Detect which cell encompasses the target text, then output its [x, y] center coordinate. 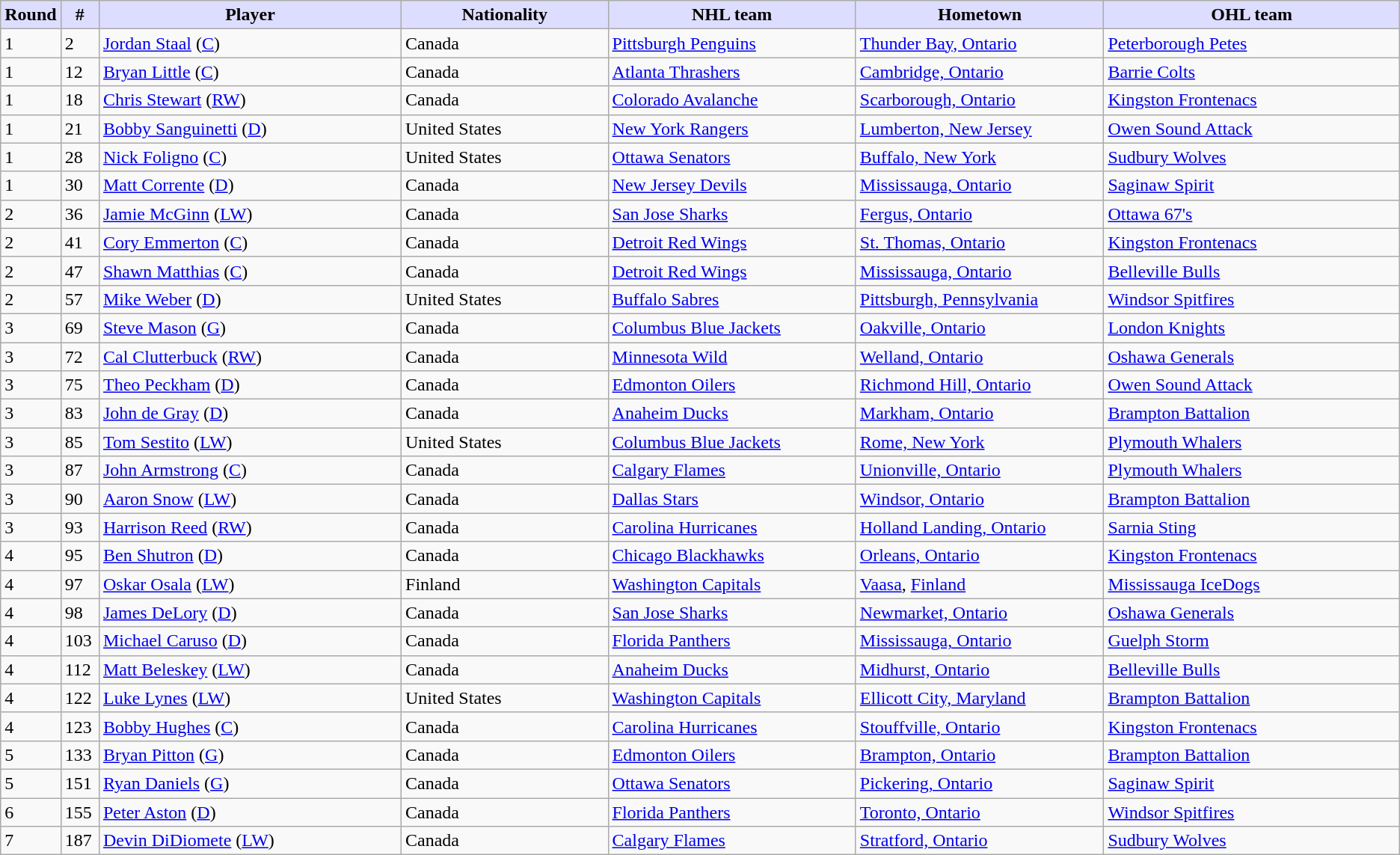
97 [79, 584]
Ottawa 67's [1252, 214]
John de Gray (D) [250, 414]
Bryan Little (C) [250, 72]
Atlanta Thrashers [731, 72]
Pittsburgh Penguins [731, 43]
6 [31, 812]
OHL team [1252, 15]
Aaron Snow (LW) [250, 499]
Stouffville, Ontario [980, 726]
Bobby Hughes (C) [250, 726]
Chris Stewart (RW) [250, 100]
Nationality [506, 15]
Chicago Blackhawks [731, 556]
Cambridge, Ontario [980, 72]
41 [79, 242]
Theo Peckham (D) [250, 385]
Minnesota Wild [731, 357]
Peter Aston (D) [250, 812]
Holland Landing, Ontario [980, 527]
John Armstrong (C) [250, 471]
Finland [506, 584]
Round [31, 15]
87 [79, 471]
Jamie McGinn (LW) [250, 214]
Peterborough Petes [1252, 43]
Brampton, Ontario [980, 755]
Toronto, Ontario [980, 812]
57 [79, 299]
36 [79, 214]
Matt Beleskey (LW) [250, 669]
7 [31, 841]
69 [79, 328]
Ellicott City, Maryland [980, 698]
New Jersey Devils [731, 186]
133 [79, 755]
Tom Sestito (LW) [250, 442]
Guelph Storm [1252, 641]
Matt Corrente (D) [250, 186]
Sarnia Sting [1252, 527]
18 [79, 100]
112 [79, 669]
98 [79, 613]
Newmarket, Ontario [980, 613]
Midhurst, Ontario [980, 669]
Windsor, Ontario [980, 499]
90 [79, 499]
St. Thomas, Ontario [980, 242]
151 [79, 783]
Orleans, Ontario [980, 556]
12 [79, 72]
Ben Shutron (D) [250, 556]
Steve Mason (G) [250, 328]
103 [79, 641]
Fergus, Ontario [980, 214]
155 [79, 812]
James DeLory (D) [250, 613]
Jordan Staal (C) [250, 43]
Oakville, Ontario [980, 328]
47 [79, 271]
Welland, Ontario [980, 357]
Colorado Avalanche [731, 100]
Harrison Reed (RW) [250, 527]
Bobby Sanguinetti (D) [250, 129]
Cal Clutterbuck (RW) [250, 357]
Markham, Ontario [980, 414]
Lumberton, New Jersey [980, 129]
Pittsburgh, Pennsylvania [980, 299]
Unionville, Ontario [980, 471]
Player [250, 15]
Shawn Matthias (C) [250, 271]
Mississauga IceDogs [1252, 584]
Michael Caruso (D) [250, 641]
93 [79, 527]
Luke Lynes (LW) [250, 698]
Buffalo, New York [980, 157]
75 [79, 385]
Mike Weber (D) [250, 299]
Nick Foligno (C) [250, 157]
21 [79, 129]
28 [79, 157]
London Knights [1252, 328]
Thunder Bay, Ontario [980, 43]
NHL team [731, 15]
Vaasa, Finland [980, 584]
Richmond Hill, Ontario [980, 385]
Rome, New York [980, 442]
Oskar Osala (LW) [250, 584]
30 [79, 186]
Stratford, Ontario [980, 841]
Scarborough, Ontario [980, 100]
Ryan Daniels (G) [250, 783]
Pickering, Ontario [980, 783]
187 [79, 841]
72 [79, 357]
Bryan Pitton (G) [250, 755]
Barrie Colts [1252, 72]
123 [79, 726]
Hometown [980, 15]
Devin DiDiomete (LW) [250, 841]
Cory Emmerton (C) [250, 242]
83 [79, 414]
New York Rangers [731, 129]
Dallas Stars [731, 499]
Buffalo Sabres [731, 299]
122 [79, 698]
85 [79, 442]
95 [79, 556]
# [79, 15]
